For the text-containing cell, return its midpoint in [X, Y] coordinate format. 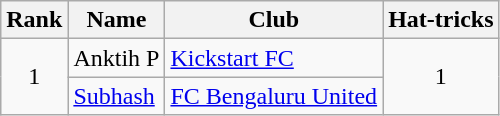
Hat-tricks [441, 20]
Subhash [116, 96]
Club [274, 20]
Name [116, 20]
Anktih P [116, 58]
FC Bengaluru United [274, 96]
Kickstart FC [274, 58]
Rank [34, 20]
